Pinpoint the cell where the given text exists, returning its (X, Y) midpoint coordinate. 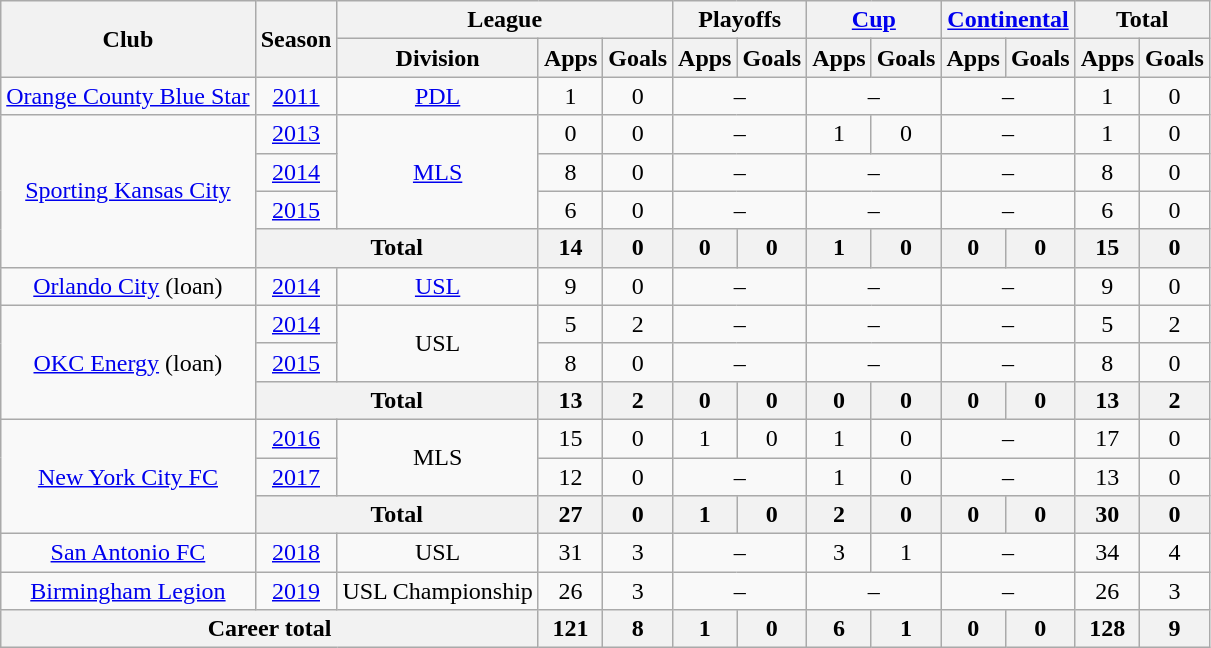
121 (570, 629)
12 (570, 477)
Season (296, 39)
OKC Energy (loan) (128, 362)
27 (570, 515)
Playoffs (740, 20)
2018 (296, 553)
Continental (1008, 20)
Career total (270, 629)
2013 (296, 134)
2016 (296, 438)
128 (1107, 629)
17 (1107, 438)
Sporting Kansas City (128, 191)
Cup (874, 20)
Club (128, 39)
New York City FC (128, 476)
Birmingham Legion (128, 591)
PDL (438, 96)
Orlando City (loan) (128, 286)
Division (438, 58)
4 (1175, 553)
31 (570, 553)
2011 (296, 96)
14 (570, 248)
Orange County Blue Star (128, 96)
30 (1107, 515)
34 (1107, 553)
USL Championship (438, 591)
2019 (296, 591)
2017 (296, 477)
San Antonio FC (128, 553)
League (505, 20)
